Output the (X, Y) coordinate of the center of the cell containing the given text.  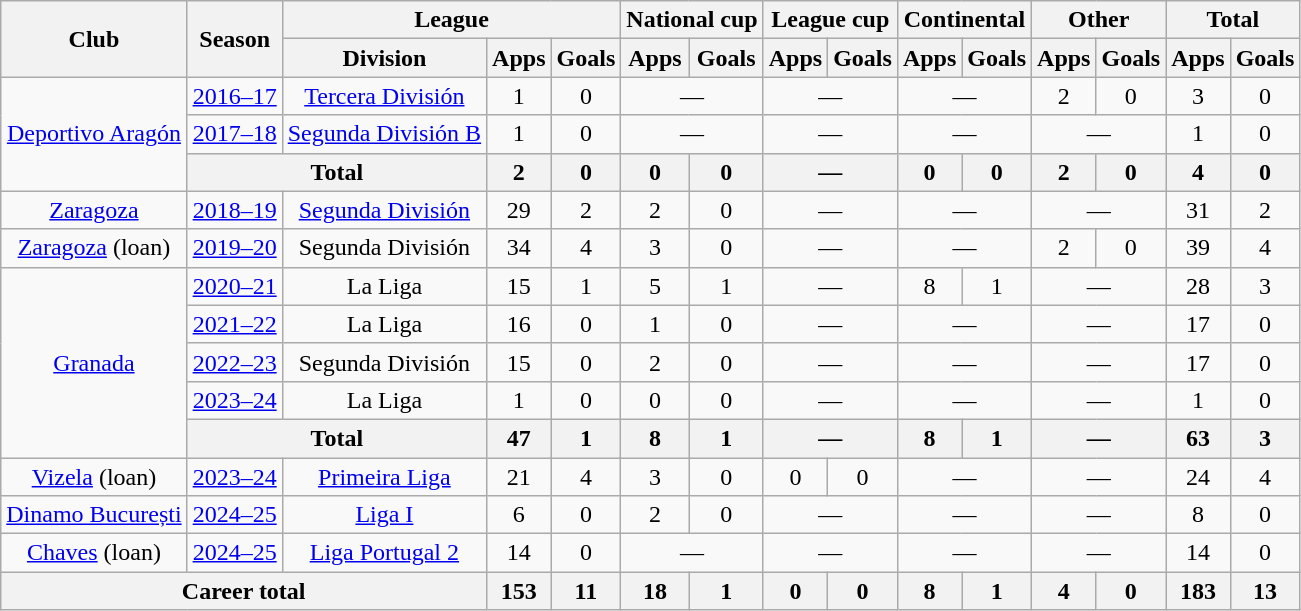
5 (655, 286)
National cup (692, 20)
47 (519, 438)
63 (1198, 438)
34 (519, 248)
2020–21 (234, 286)
Chaves (loan) (94, 553)
Zaragoza (loan) (94, 248)
Liga Portugal 2 (384, 553)
16 (519, 324)
Primeira Liga (384, 477)
Dinamo București (94, 515)
18 (655, 591)
Season (234, 39)
183 (1198, 591)
Career total (244, 591)
Zaragoza (94, 210)
28 (1198, 286)
153 (519, 591)
Vizela (loan) (94, 477)
2016–17 (234, 96)
2017–18 (234, 134)
2022–23 (234, 362)
6 (519, 515)
League cup (830, 20)
29 (519, 210)
24 (1198, 477)
2019–20 (234, 248)
League (452, 20)
2018–19 (234, 210)
31 (1198, 210)
21 (519, 477)
Deportivo Aragón (94, 134)
Liga I (384, 515)
Segunda División B (384, 134)
Continental (964, 20)
Granada (94, 362)
Club (94, 39)
Other (1099, 20)
11 (586, 591)
Tercera División (384, 96)
39 (1198, 248)
Division (384, 58)
13 (1265, 591)
2021–22 (234, 324)
